Capture the cell that displays the provided text and extract its (x, y) central coordinate. 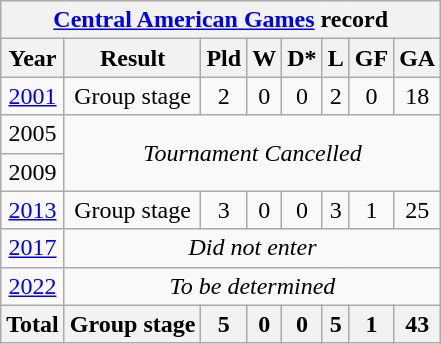
Pld (224, 58)
D* (302, 58)
2005 (33, 134)
2022 (33, 286)
18 (418, 96)
2013 (33, 210)
Year (33, 58)
2001 (33, 96)
43 (418, 324)
L (336, 58)
2017 (33, 248)
W (264, 58)
To be determined (252, 286)
25 (418, 210)
2009 (33, 172)
GA (418, 58)
Result (132, 58)
GF (371, 58)
Total (33, 324)
Tournament Cancelled (252, 153)
Central American Games record (221, 20)
Did not enter (252, 248)
